From the cell containing the given text, extract its center point as [x, y] coordinate. 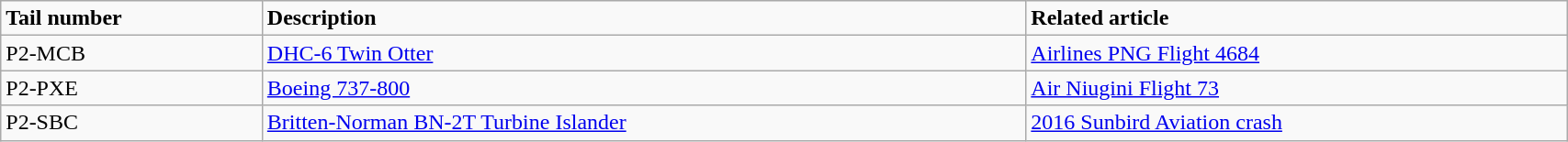
Air Niugini Flight 73 [1297, 88]
Description [643, 18]
DHC-6 Twin Otter [643, 53]
2016 Sunbird Aviation crash [1297, 123]
Tail number [132, 18]
P2-PXE [132, 88]
Airlines PNG Flight 4684 [1297, 53]
P2-MCB [132, 53]
Boeing 737-800 [643, 88]
Britten-Norman BN-2T Turbine Islander [643, 123]
Related article [1297, 18]
P2-SBC [132, 123]
